Search for the cell housing the specified text and yield its [X, Y] center coordinate. 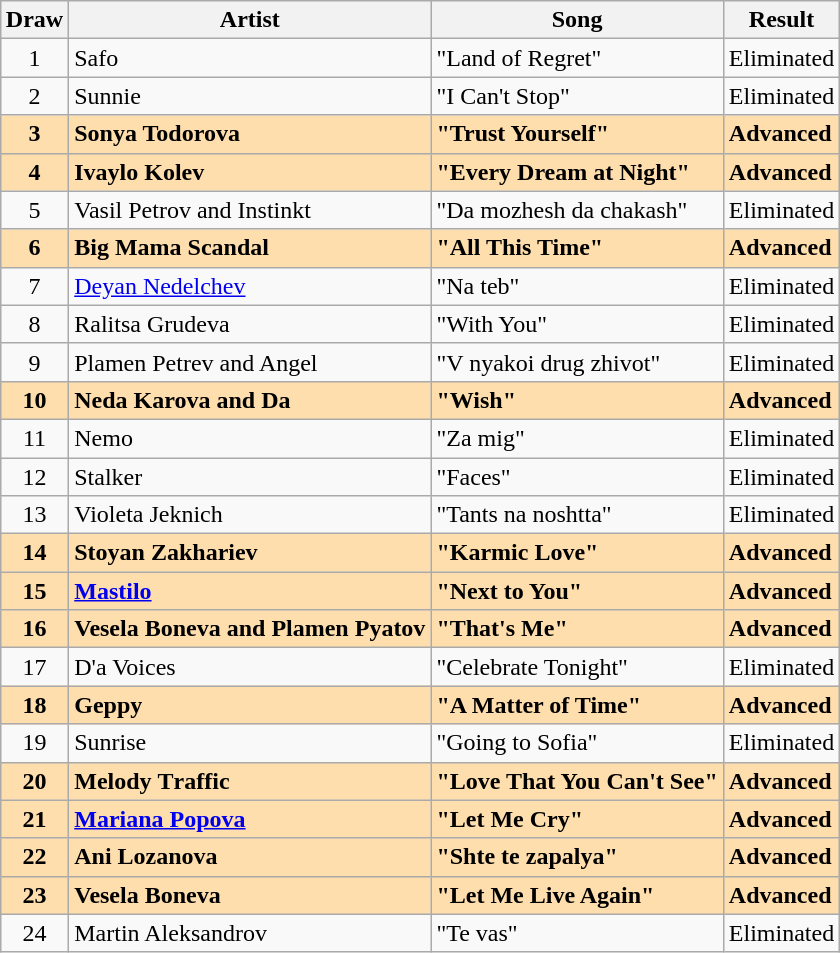
"That's Me" [577, 629]
"I Can't Stop" [577, 96]
Stoyan Zakhariev [250, 553]
"Karmic Love" [577, 553]
"Next to You" [577, 591]
Artist [250, 20]
12 [34, 477]
Neda Karova and Da [250, 400]
Vasil Petrov and Instinkt [250, 210]
19 [34, 743]
Vesela Boneva [250, 895]
10 [34, 400]
"Te vas" [577, 933]
"Let Me Cry" [577, 819]
"Tants na noshtta" [577, 515]
6 [34, 248]
18 [34, 705]
Mariana Popova [250, 819]
Martin Aleksandrov [250, 933]
16 [34, 629]
D'a Voices [250, 667]
20 [34, 781]
"Wish" [577, 400]
Violeta Jeknich [250, 515]
Geppy [250, 705]
1 [34, 58]
"Trust Yourself" [577, 134]
5 [34, 210]
Mastilo [250, 591]
11 [34, 438]
13 [34, 515]
24 [34, 933]
"Going to Sofia" [577, 743]
Nemo [250, 438]
"Za mig" [577, 438]
"Da mozhesh da chakash" [577, 210]
"Land of Regret" [577, 58]
"Every Dream at Night" [577, 172]
Big Mama Scandal [250, 248]
Sonya Todorova [250, 134]
Ivaylo Kolev [250, 172]
Ani Lozanova [250, 857]
21 [34, 819]
Result [781, 20]
"Love That You Can't See" [577, 781]
Vesela Boneva and Plamen Pyatov [250, 629]
3 [34, 134]
Melody Тraffic [250, 781]
"Let Me Live Again" [577, 895]
"V nyakoi drug zhivot" [577, 362]
"A Matter of Time" [577, 705]
9 [34, 362]
"With You" [577, 324]
Sunrise [250, 743]
"Shte te zapalya" [577, 857]
"Na teb" [577, 286]
15 [34, 591]
Ralitsa Grudeva [250, 324]
"Faces" [577, 477]
Deyan Nedelchev [250, 286]
23 [34, 895]
17 [34, 667]
Sunnie [250, 96]
"Celebrate Tonight" [577, 667]
Draw [34, 20]
"All This Time" [577, 248]
2 [34, 96]
Stalker [250, 477]
8 [34, 324]
Plamen Petrev and Angel [250, 362]
7 [34, 286]
4 [34, 172]
22 [34, 857]
Song [577, 20]
14 [34, 553]
Safo [250, 58]
